Determine the (X, Y) coordinate at the center of the cell enclosing the given text.  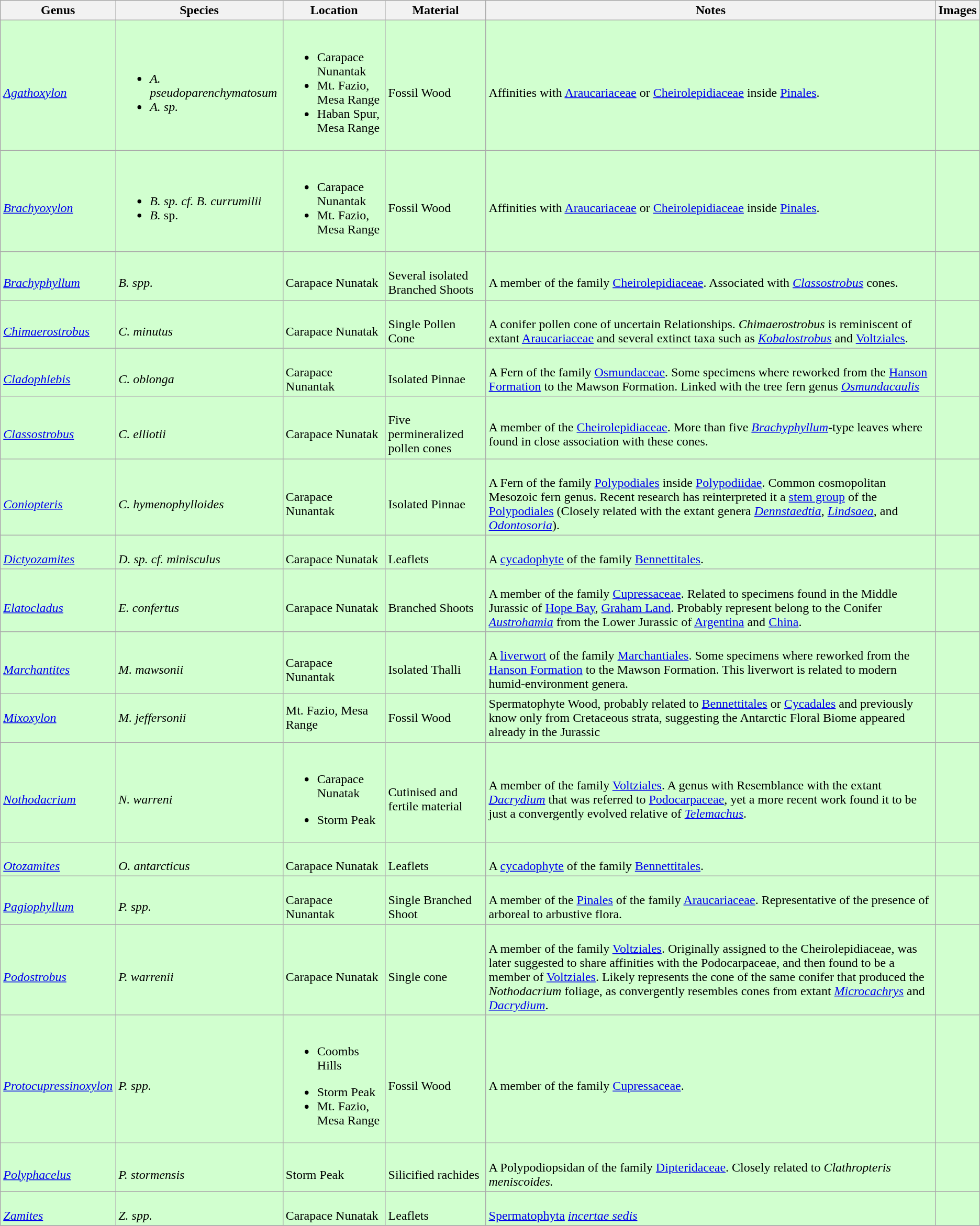
M. mawsonii (199, 663)
Genus (58, 10)
M. jeffersonii (199, 718)
Silicified rachides (436, 1167)
Marchantites (58, 663)
Location (334, 10)
Storm Peak (334, 1167)
Chimaerostrobus (58, 324)
Five permineralized pollen cones (436, 427)
Carapace NunantakMt. Fazio, Mesa Range (334, 201)
Brachyoxylon (58, 201)
A. pseudoparenchymatosumA. sp. (199, 85)
Isolated Thalli (436, 663)
Otozamites (58, 860)
D. sp. cf. minisculus (199, 552)
Species (199, 10)
Classostrobus (58, 427)
O. antarcticus (199, 860)
Mt. Fazio, Mesa Range (334, 718)
P. stormensis (199, 1167)
B. spp. (199, 276)
Zamites (58, 1208)
Several isolated Branched Shoots (436, 276)
P. warrenii (199, 969)
Pagiophyllum (58, 900)
Cutinised and fertile material (436, 793)
B. sp. cf. B. currumiliiB. sp. (199, 201)
Single cone (436, 969)
Single Pollen Cone (436, 324)
Nothodacrium (58, 793)
Agathoxylon (58, 85)
Coniopteris (58, 497)
Dictyozamites (58, 552)
Polyphacelus (58, 1167)
Images (957, 10)
Brachyphyllum (58, 276)
Spermatophyta incertae sedis (711, 1208)
Elatocladus (58, 600)
Coombs HillsStorm PeakMt. Fazio, Mesa Range (334, 1079)
A member of the family Cheirolepidiaceae. Associated with Classostrobus cones. (711, 276)
C. oblonga (199, 372)
Podostrobus (58, 969)
Mixoxylon (58, 718)
Z. spp. (199, 1208)
Carapace NunantakMt. Fazio, Mesa RangeHaban Spur, Mesa Range (334, 85)
Cladophlebis (58, 372)
N. warreni (199, 793)
C. minutus (199, 324)
E. confertus (199, 600)
Protocupressinoxylon (58, 1079)
C. hymenophylloides (199, 497)
A member of the Pinales of the family Araucariaceae. Representative of the presence of arboreal to arbustive flora. (711, 900)
A member of the family Cupressaceae. (711, 1079)
Material (436, 10)
Branched Shoots (436, 600)
Single Branched Shoot (436, 900)
Notes (711, 10)
A Polypodiopsidan of the family Dipteridaceae. Closely related to Clathropteris meniscoides. (711, 1167)
Carapace NunatakStorm Peak (334, 793)
C. elliotii (199, 427)
A member of the Cheirolepidiaceae. More than five Brachyphyllum-type leaves where found in close association with these cones. (711, 427)
